Scan for the cell matching the given text and deliver its (X, Y) coordinate at center. 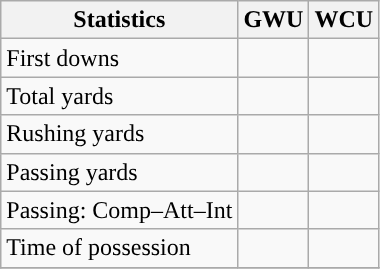
Rushing yards (120, 134)
Statistics (120, 20)
First downs (120, 58)
WCU (344, 20)
Time of possession (120, 248)
Passing: Comp–Att–Int (120, 210)
Total yards (120, 96)
Passing yards (120, 172)
GWU (274, 20)
